Return the [x, y] coordinate for the center point of the cell that contains the specified text.  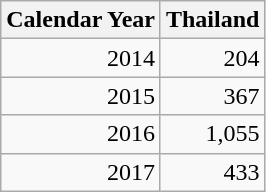
1,055 [212, 134]
Calendar Year [81, 20]
2017 [81, 172]
367 [212, 96]
2014 [81, 58]
204 [212, 58]
Thailand [212, 20]
433 [212, 172]
2016 [81, 134]
2015 [81, 96]
